Capture the cell that displays the provided text and extract its (x, y) central coordinate. 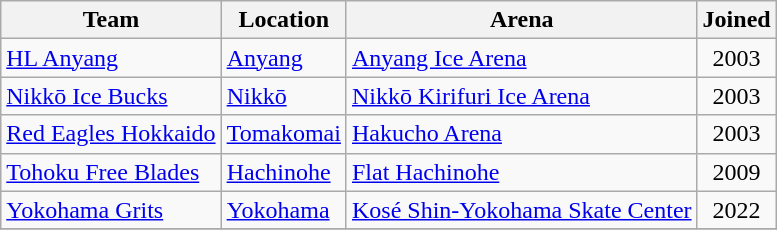
Arena (522, 20)
Tohoku Free Blades (111, 172)
Joined (736, 20)
Hachinohe (284, 172)
Nikkō Ice Bucks (111, 96)
HL Anyang (111, 58)
2022 (736, 210)
Hakucho Arena (522, 134)
Tomakomai (284, 134)
Anyang (284, 58)
Anyang Ice Arena (522, 58)
Yokohama Grits (111, 210)
Yokohama (284, 210)
Location (284, 20)
Flat Hachinohe (522, 172)
Team (111, 20)
Red Eagles Hokkaido (111, 134)
Kosé Shin-Yokohama Skate Center (522, 210)
Nikkō Kirifuri Ice Arena (522, 96)
Nikkō (284, 96)
2009 (736, 172)
